Locate the cell with the specified text and output its [x, y] center coordinate. 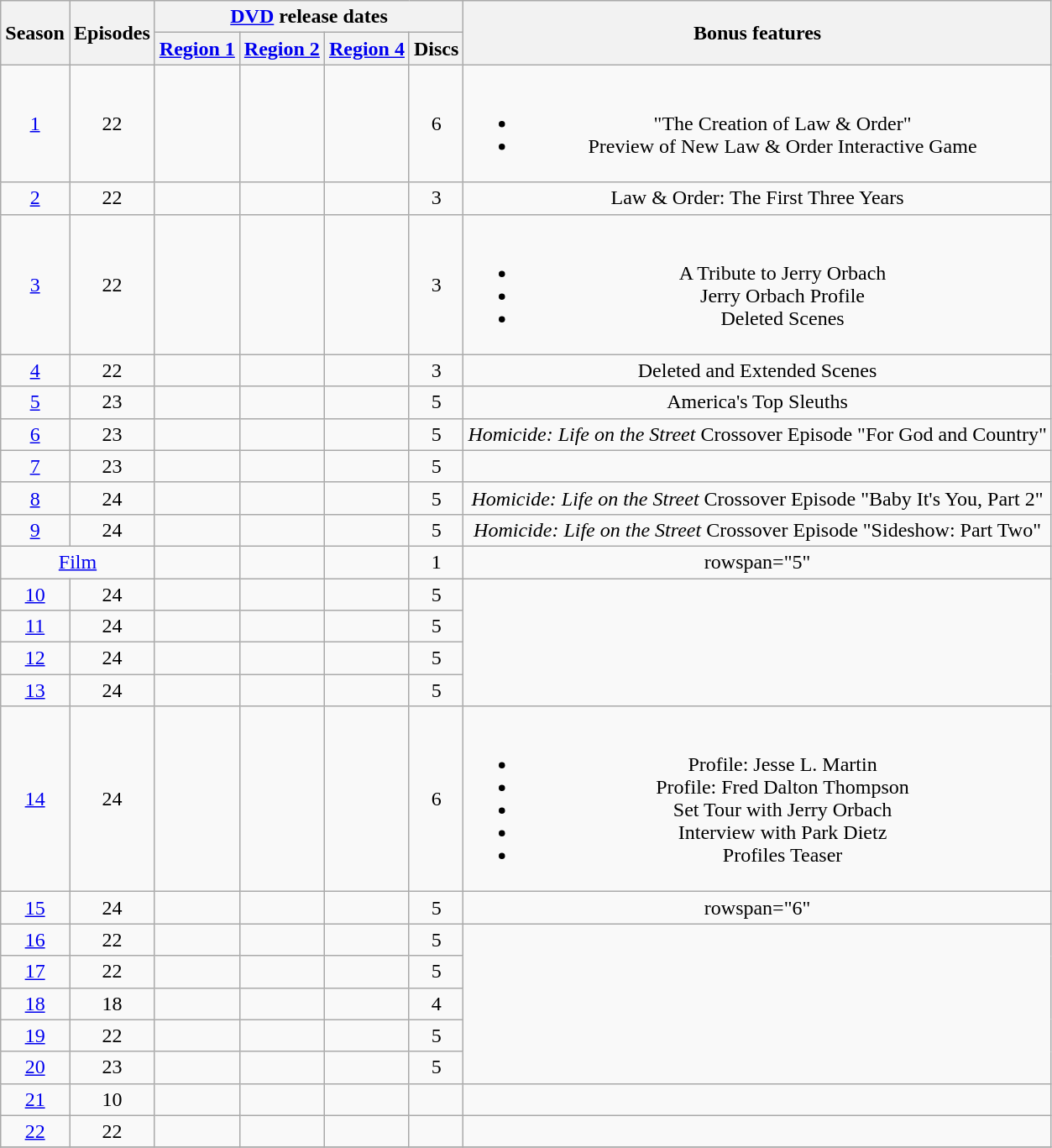
11 [35, 626]
Season [35, 33]
17 [35, 972]
America's Top Sleuths [757, 402]
20 [35, 1067]
19 [35, 1035]
13 [35, 690]
rowspan="6" [757, 908]
Homicide: Life on the Street Crossover Episode "Sideshow: Part Two" [757, 530]
Discs [436, 49]
A Tribute to Jerry OrbachJerry Orbach ProfileDeleted Scenes [757, 284]
Law & Order: The First Three Years [757, 198]
15 [35, 908]
Film [78, 562]
9 [35, 530]
8 [35, 498]
12 [35, 658]
21 [35, 1099]
rowspan="5" [757, 562]
2 [35, 198]
Homicide: Life on the Street Crossover Episode "Baby It's You, Part 2" [757, 498]
Homicide: Life on the Street Crossover Episode "For God and Country" [757, 434]
Region 1 [196, 49]
DVD release dates [309, 17]
Episodes [112, 33]
Deleted and Extended Scenes [757, 370]
7 [35, 466]
"The Creation of Law & Order"Preview of New Law & Order Interactive Game [757, 123]
Region 4 [366, 49]
Profile: Jesse L. MartinProfile: Fred Dalton ThompsonSet Tour with Jerry OrbachInterview with Park DietzProfiles Teaser [757, 799]
Region 2 [282, 49]
14 [35, 799]
16 [35, 940]
Bonus features [757, 33]
